Search for the cell housing the specified text and yield its [X, Y] center coordinate. 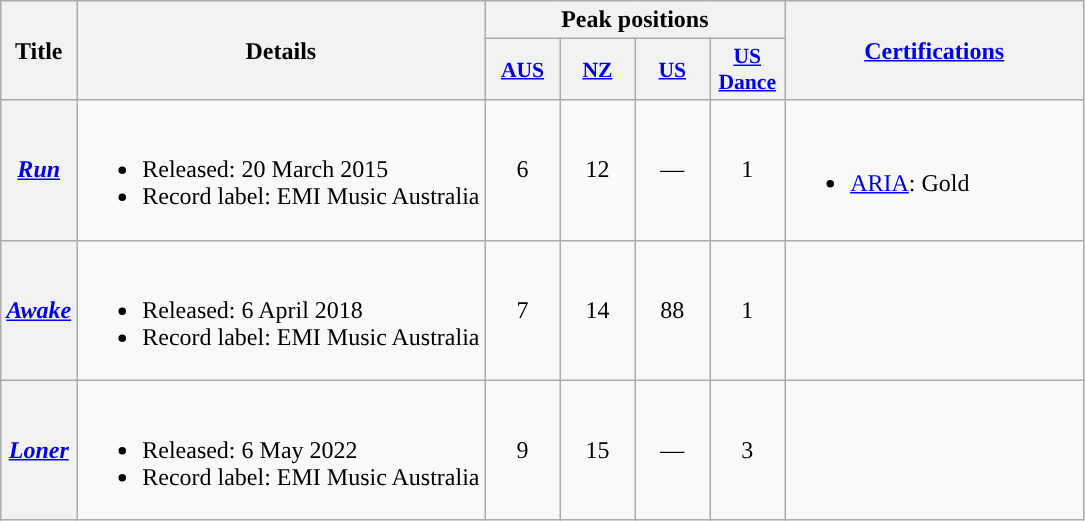
9 [522, 450]
15 [598, 450]
12 [598, 170]
7 [522, 310]
Released: 20 March 2015Record label: EMI Music Australia [281, 170]
US [672, 70]
88 [672, 310]
NZ [598, 70]
Details [281, 50]
Run [39, 170]
Awake [39, 310]
Released: 6 May 2022Record label: EMI Music Australia [281, 450]
14 [598, 310]
Title [39, 50]
US Dance [748, 70]
Certifications [934, 50]
Released: 6 April 2018Record label: EMI Music Australia [281, 310]
Peak positions [635, 20]
6 [522, 170]
3 [748, 450]
AUS [522, 70]
Loner [39, 450]
ARIA: Gold [934, 170]
